For the text-containing cell, return its midpoint in (X, Y) coordinate format. 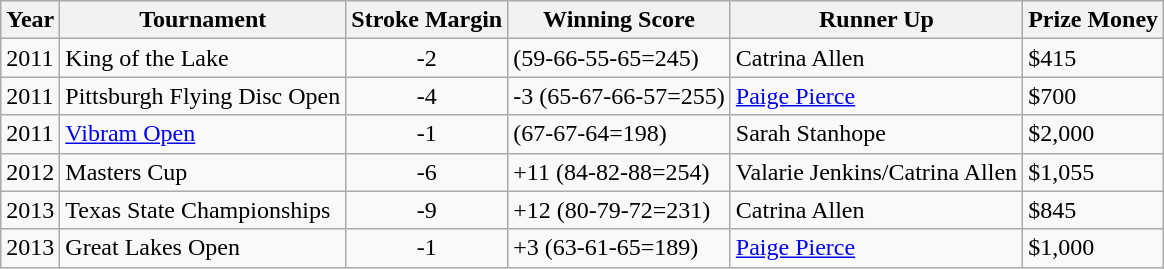
Vibram Open (203, 134)
Year (30, 20)
Masters Cup (203, 172)
2012 (30, 172)
$2,000 (1094, 134)
King of the Lake (203, 58)
-2 (427, 58)
-9 (427, 210)
(59-66-55-65=245) (620, 58)
Sarah Stanhope (876, 134)
Stroke Margin (427, 20)
(67-67-64=198) (620, 134)
Prize Money (1094, 20)
$1,055 (1094, 172)
Winning Score (620, 20)
-6 (427, 172)
$700 (1094, 96)
Tournament (203, 20)
Texas State Championships (203, 210)
-4 (427, 96)
+3 (63-61-65=189) (620, 248)
+11 (84-82-88=254) (620, 172)
+12 (80-79-72=231) (620, 210)
$415 (1094, 58)
Pittsburgh Flying Disc Open (203, 96)
$1,000 (1094, 248)
Valarie Jenkins/Catrina Allen (876, 172)
Great Lakes Open (203, 248)
-3 (65-67-66-57=255) (620, 96)
Runner Up (876, 20)
$845 (1094, 210)
